Search for the cell housing the specified text and yield its (x, y) center coordinate. 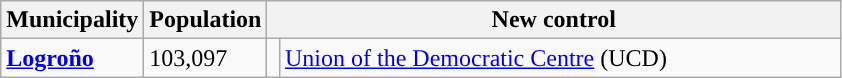
Municipality (72, 20)
Union of the Democratic Centre (UCD) (560, 58)
New control (554, 20)
103,097 (206, 58)
Logroño (72, 58)
Population (206, 20)
